Pinpoint the cell where the given text exists, returning its [x, y] midpoint coordinate. 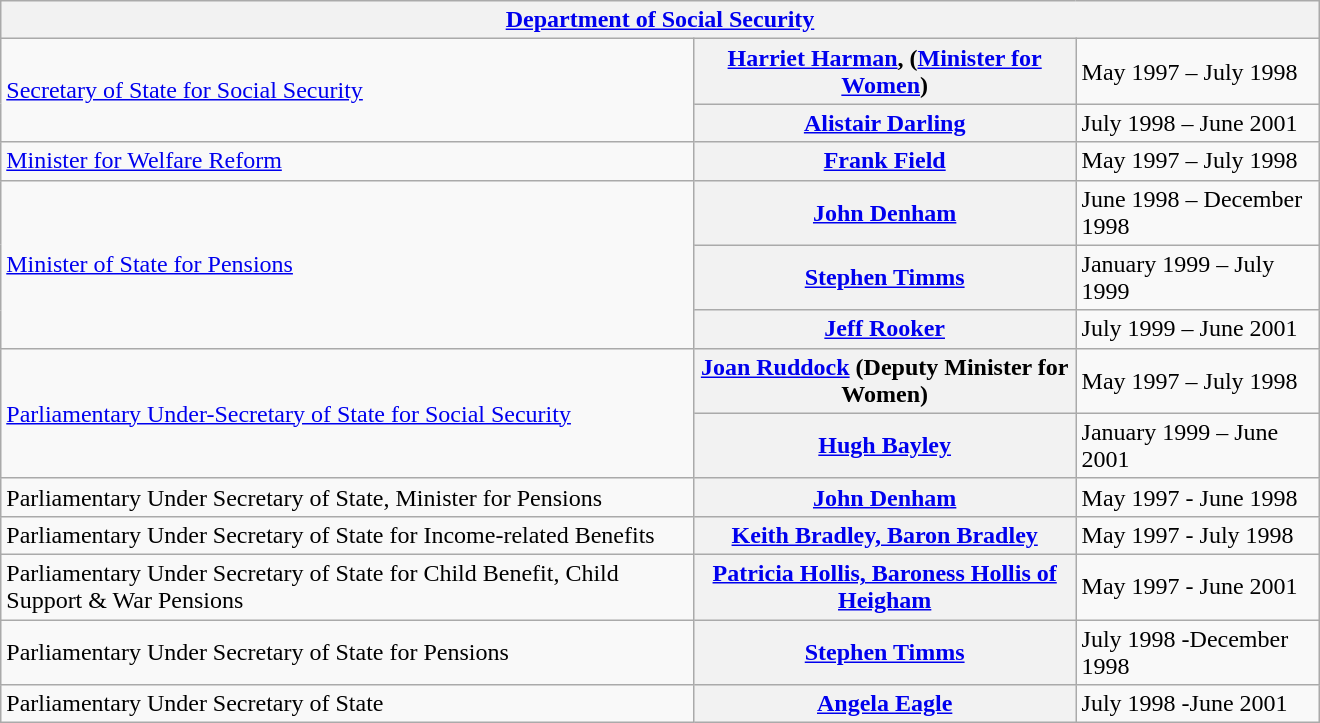
Parliamentary Under Secretary of State, Minister for Pensions [348, 497]
Harriet Harman, (Minister for Women) [884, 72]
Parliamentary Under Secretary of State for Child Benefit, Child Support & War Pensions [348, 586]
January 1999 – July 1999 [1198, 278]
Keith Bradley, Baron Bradley [884, 535]
Patricia Hollis, Baroness Hollis of Heigham [884, 586]
Jeff Rooker [884, 329]
Secretary of State for Social Security [348, 90]
Parliamentary Under Secretary of State for Pensions [348, 652]
July 1998 -June 2001 [1198, 704]
May 1997 - June 2001 [1198, 586]
July 1998 -December 1998 [1198, 652]
Minister of State for Pensions [348, 264]
Department of Social Security [660, 20]
Hugh Bayley [884, 446]
January 1999 – June 2001 [1198, 446]
July 1998 – June 2001 [1198, 123]
Joan Ruddock (Deputy Minister for Women) [884, 380]
May 1997 - June 1998 [1198, 497]
Parliamentary Under Secretary of State for Income-related Benefits [348, 535]
June 1998 – December 1998 [1198, 212]
Parliamentary Under Secretary of State [348, 704]
July 1999 – June 2001 [1198, 329]
Angela Eagle [884, 704]
Frank Field [884, 161]
Alistair Darling [884, 123]
Parliamentary Under-Secretary of State for Social Security [348, 413]
Minister for Welfare Reform [348, 161]
May 1997 - July 1998 [1198, 535]
